Locate the cell with the specified text and output its (X, Y) center coordinate. 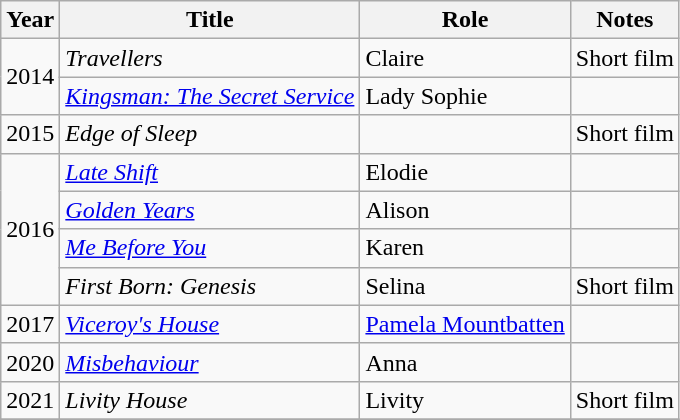
Year (30, 20)
Travellers (210, 58)
2015 (30, 134)
Kingsman: The Secret Service (210, 96)
Edge of Sleep (210, 134)
Title (210, 20)
2017 (30, 324)
Livity House (210, 400)
Lady Sophie (465, 96)
Karen (465, 248)
2014 (30, 77)
2020 (30, 362)
Elodie (465, 172)
Alison (465, 210)
Anna (465, 362)
2016 (30, 229)
Claire (465, 58)
Late Shift (210, 172)
Misbehaviour (210, 362)
Golden Years (210, 210)
Selina (465, 286)
Role (465, 20)
2021 (30, 400)
Pamela Mountbatten (465, 324)
Me Before You (210, 248)
Viceroy's House (210, 324)
Notes (624, 20)
First Born: Genesis (210, 286)
Livity (465, 400)
